Locate the cell with the specified text and output its (x, y) center coordinate. 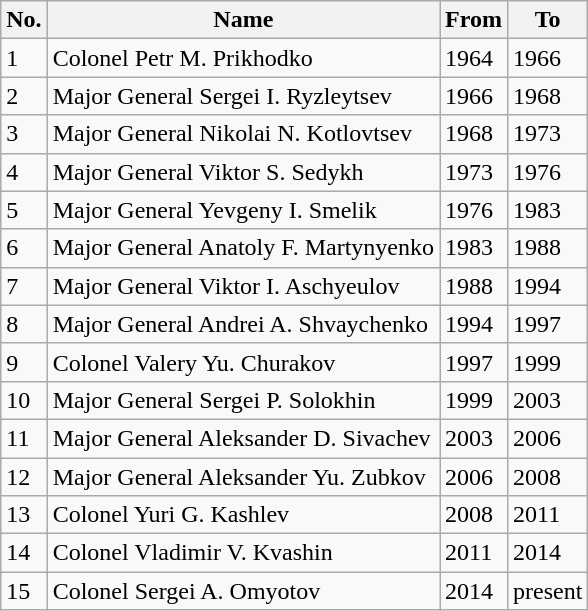
Colonel Yuri G. Kashlev (243, 515)
8 (24, 324)
5 (24, 210)
Major General Nikolai N. Kotlovtsev (243, 134)
From (474, 20)
Name (243, 20)
15 (24, 591)
6 (24, 248)
Colonel Petr M. Prikhodko (243, 58)
14 (24, 553)
Major General Viktor I. Aschyeulov (243, 286)
Colonel Valery Yu. Churakov (243, 362)
Major General Andrei A. Shvaychenko (243, 324)
Colonel Vladimir V. Kvashin (243, 553)
4 (24, 172)
11 (24, 438)
Major General Yevgeny I. Smelik (243, 210)
10 (24, 400)
Colonel Sergei A. Omyotov (243, 591)
1964 (474, 58)
3 (24, 134)
7 (24, 286)
To (547, 20)
Major General Sergei I. Ryzleytsev (243, 96)
1 (24, 58)
2 (24, 96)
12 (24, 477)
No. (24, 20)
Major General Viktor S. Sedykh (243, 172)
13 (24, 515)
9 (24, 362)
Major General Aleksander Yu. Zubkov (243, 477)
Major General Anatoly F. Martynyenko (243, 248)
Major General Aleksander D. Sivachev (243, 438)
Major General Sergei P. Solokhin (243, 400)
present (547, 591)
